Pinpoint the cell where the given text exists, returning its (x, y) midpoint coordinate. 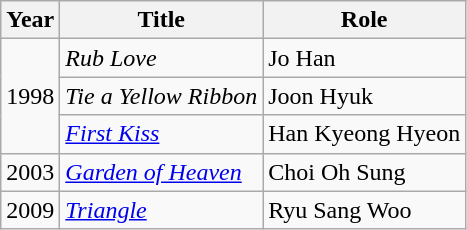
Rub Love (162, 58)
First Kiss (162, 134)
2003 (30, 172)
Han Kyeong Hyeon (364, 134)
Jo Han (364, 58)
1998 (30, 96)
Ryu Sang Woo (364, 210)
Joon Hyuk (364, 96)
Garden of Heaven (162, 172)
Choi Oh Sung (364, 172)
Title (162, 20)
Triangle (162, 210)
Year (30, 20)
2009 (30, 210)
Role (364, 20)
Tie a Yellow Ribbon (162, 96)
